Extract the [X, Y] coordinate from the center of the cell holding the provided text.  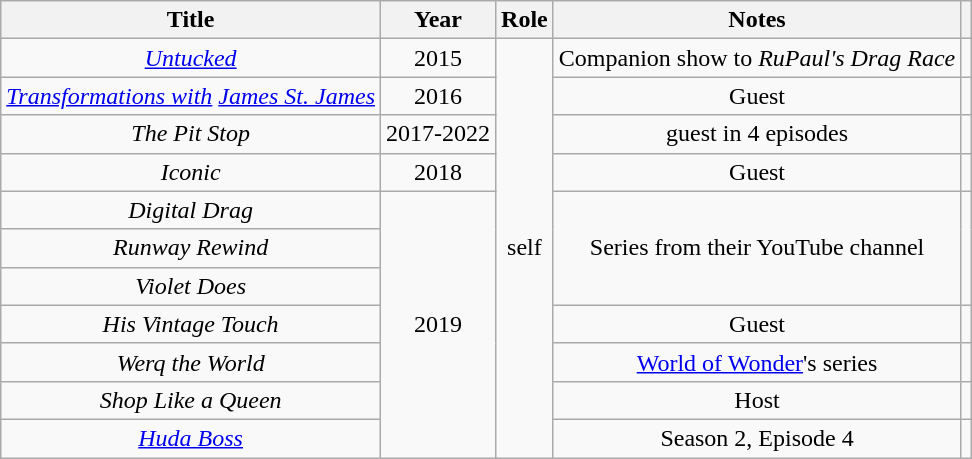
Shop Like a Queen [191, 400]
Runway Rewind [191, 248]
2016 [438, 96]
2017-2022 [438, 134]
Notes [757, 20]
Series from their YouTube channel [757, 248]
Title [191, 20]
Transformations with James St. James [191, 96]
Host [757, 400]
Untucked [191, 58]
His Vintage Touch [191, 324]
Iconic [191, 172]
Werq the World [191, 362]
The Pit Stop [191, 134]
Digital Drag [191, 210]
Season 2, Episode 4 [757, 438]
2015 [438, 58]
2018 [438, 172]
Year [438, 20]
World of Wonder's series [757, 362]
Violet Does [191, 286]
guest in 4 episodes [757, 134]
2019 [438, 324]
Companion show to RuPaul's Drag Race [757, 58]
Role [525, 20]
self [525, 248]
Huda Boss [191, 438]
